Extract the [X, Y] coordinate from the center of the cell holding the provided text.  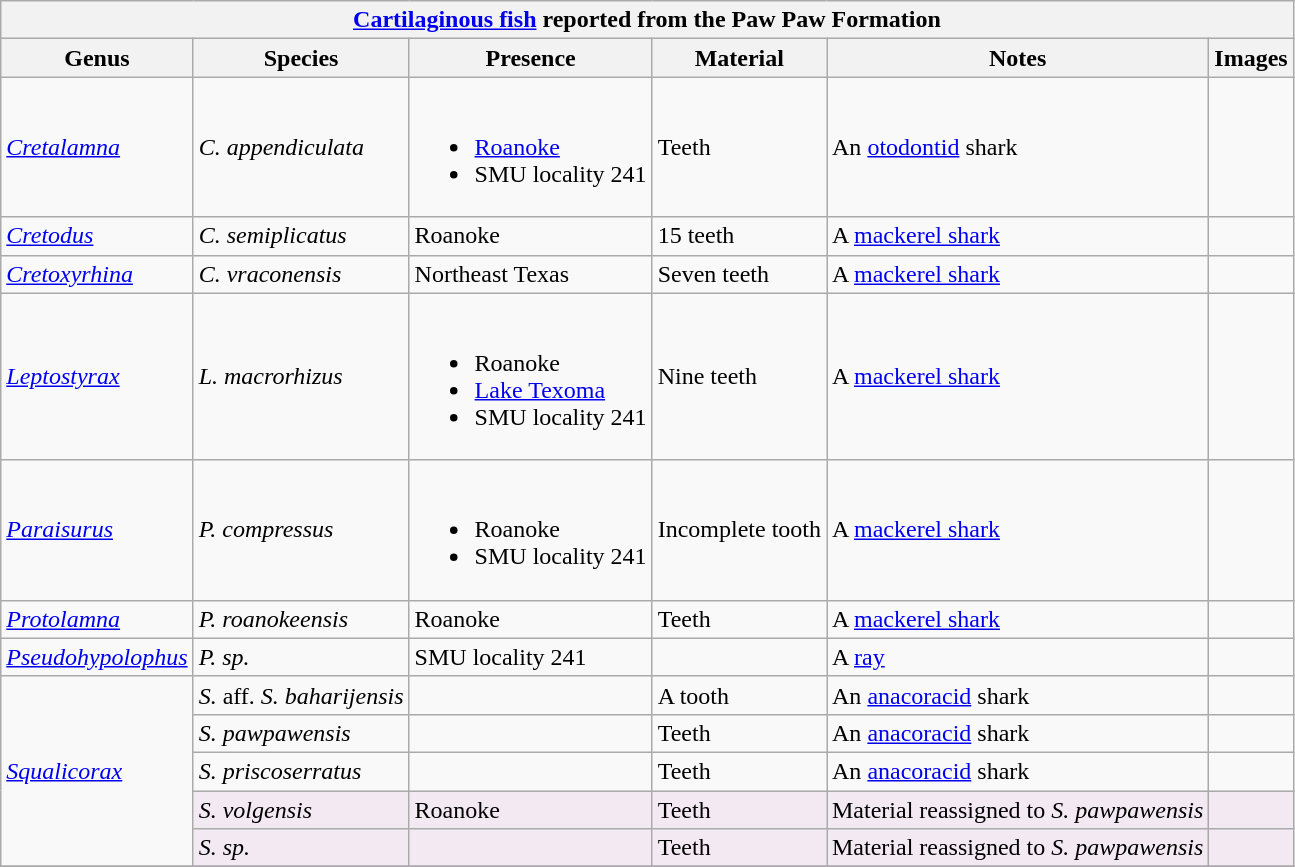
Cretodus [97, 236]
S. sp. [301, 848]
Nine teeth [739, 376]
Presence [530, 58]
Protolamna [97, 619]
RoanokeLake TexomaSMU locality 241 [530, 376]
P. roanokeensis [301, 619]
S. priscoserratus [301, 771]
Genus [97, 58]
Seven teeth [739, 274]
A tooth [739, 695]
Incomplete tooth [739, 530]
C. vraconensis [301, 274]
Leptostyrax [97, 376]
S. volgensis [301, 809]
An otodontid shark [1017, 147]
L. macrorhizus [301, 376]
S. pawpawensis [301, 733]
Images [1251, 58]
C. semiplicatus [301, 236]
Cretoxyrhina [97, 274]
Cartilaginous fish reported from the Paw Paw Formation [647, 20]
Pseudohypolophus [97, 657]
Cretalamna [97, 147]
Notes [1017, 58]
P. compressus [301, 530]
P. sp. [301, 657]
15 teeth [739, 236]
Squalicorax [97, 771]
SMU locality 241 [530, 657]
Northeast Texas [530, 274]
A ray [1017, 657]
Paraisurus [97, 530]
Species [301, 58]
Material [739, 58]
S. aff. S. baharijensis [301, 695]
C. appendiculata [301, 147]
